From the cell containing the given text, extract its center point as [X, Y] coordinate. 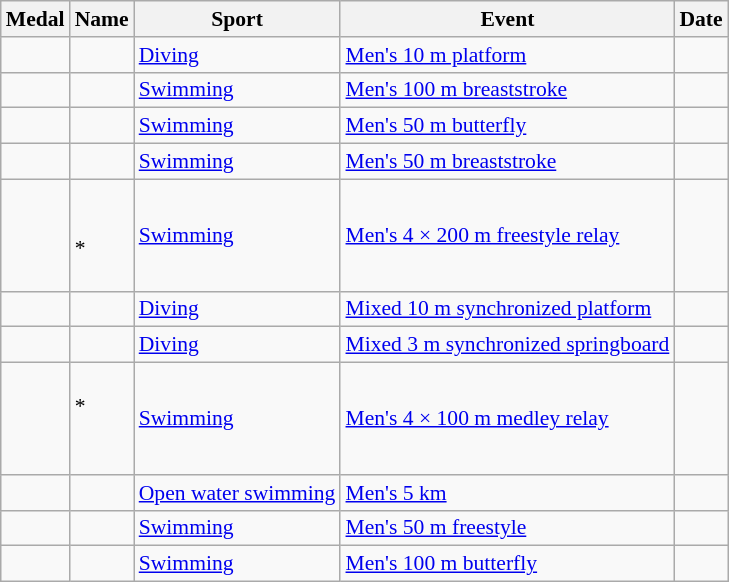
Men's 50 m breaststroke [507, 162]
Men's 5 km [507, 493]
Event [507, 19]
Open water swimming [238, 493]
Name [102, 19]
Men's 4 × 100 m medley relay [507, 419]
Sport [238, 19]
Men's 100 m butterfly [507, 564]
Mixed 3 m synchronized springboard [507, 345]
Men's 4 × 200 m freestyle relay [507, 235]
Date [700, 19]
Men's 50 m butterfly [507, 126]
Medal [36, 19]
Men's 50 m freestyle [507, 528]
Mixed 10 m synchronized platform [507, 309]
Men's 10 m platform [507, 55]
Men's 100 m breaststroke [507, 90]
